Determine the [x, y] coordinate at the center of the cell enclosing the given text.  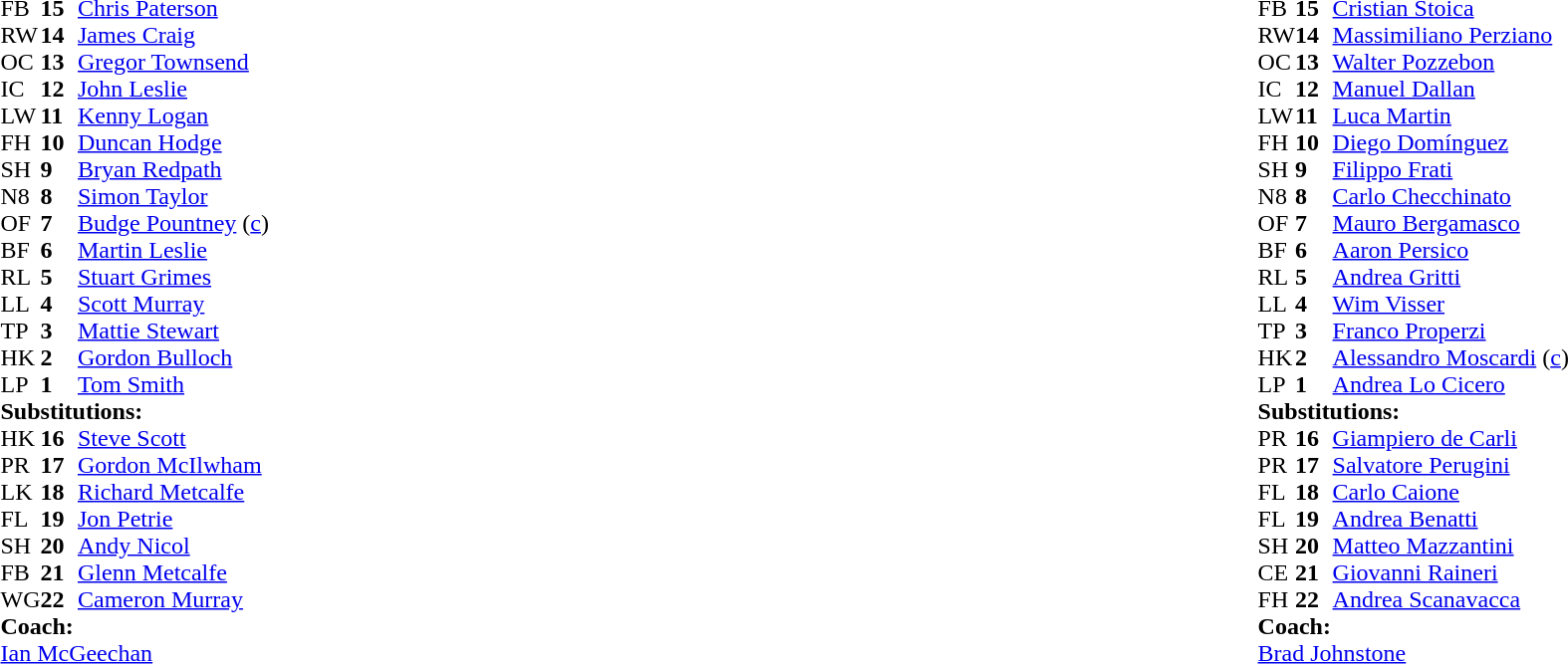
Gordon Bulloch [173, 358]
LK [20, 492]
John Leslie [173, 90]
Mattie Stewart [173, 331]
Coach: [133, 627]
James Craig [173, 36]
Martin Leslie [173, 251]
CE [1277, 573]
Bryan Redpath [173, 169]
Richard Metcalfe [173, 492]
Cameron Murray [173, 599]
Andy Nicol [173, 546]
Duncan Hodge [173, 143]
Simon Taylor [173, 197]
Jon Petrie [173, 520]
Kenny Logan [173, 115]
Substitutions: [133, 412]
Scott Murray [173, 305]
Steve Scott [173, 438]
Gregor Townsend [173, 62]
Tom Smith [173, 384]
Budge Pountney (c) [173, 223]
FB [20, 573]
Stuart Grimes [173, 277]
Gordon McIlwham [173, 466]
WG [20, 599]
Glenn Metcalfe [173, 573]
